Detect which cell encompasses the target text, then output its (X, Y) center coordinate. 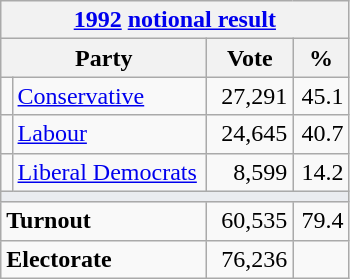
% (321, 58)
60,535 (250, 221)
79.4 (321, 221)
40.7 (321, 134)
45.1 (321, 96)
14.2 (321, 172)
Electorate (104, 259)
Liberal Democrats (110, 172)
Party (104, 58)
27,291 (250, 96)
Turnout (104, 221)
Vote (250, 58)
24,645 (250, 134)
76,236 (250, 259)
8,599 (250, 172)
1992 notional result (175, 20)
Labour (110, 134)
Conservative (110, 96)
